Extract the (X, Y) coordinate from the center of the cell holding the provided text.  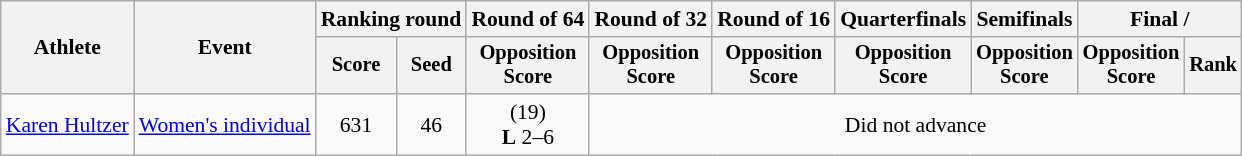
Seed (431, 66)
Did not advance (916, 124)
Women's individual (225, 124)
631 (356, 124)
Semifinals (1024, 19)
Score (356, 66)
Round of 16 (774, 19)
Ranking round (392, 19)
Karen Hultzer (68, 124)
Round of 64 (528, 19)
Event (225, 48)
Athlete (68, 48)
Rank (1213, 66)
Round of 32 (650, 19)
Quarterfinals (903, 19)
46 (431, 124)
Final / (1160, 19)
(19)L 2–6 (528, 124)
